Find where the given text appears and provide that cell's center as (x, y) coordinate. 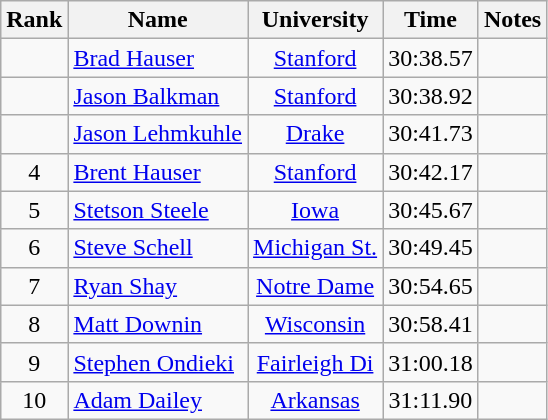
30:49.45 (431, 248)
30:58.41 (431, 324)
31:00.18 (431, 362)
Adam Dailey (158, 400)
30:42.17 (431, 172)
Jason Lehmkuhle (158, 134)
Wisconsin (316, 324)
31:11.90 (431, 400)
Stephen Ondieki (158, 362)
Michigan St. (316, 248)
Drake (316, 134)
10 (34, 400)
7 (34, 286)
University (316, 20)
30:41.73 (431, 134)
Ryan Shay (158, 286)
30:45.67 (431, 210)
Time (431, 20)
Arkansas (316, 400)
30:38.92 (431, 96)
Fairleigh Di (316, 362)
Rank (34, 20)
Brent Hauser (158, 172)
8 (34, 324)
9 (34, 362)
Stetson Steele (158, 210)
Notes (512, 20)
Iowa (316, 210)
30:38.57 (431, 58)
Jason Balkman (158, 96)
Brad Hauser (158, 58)
6 (34, 248)
4 (34, 172)
5 (34, 210)
Name (158, 20)
Matt Downin (158, 324)
Steve Schell (158, 248)
30:54.65 (431, 286)
Notre Dame (316, 286)
